Capture the cell that displays the provided text and extract its [x, y] central coordinate. 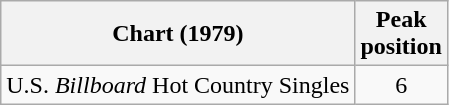
Chart (1979) [178, 34]
U.S. Billboard Hot Country Singles [178, 85]
Peakposition [401, 34]
6 [401, 85]
